Capture the cell that displays the provided text and extract its (x, y) central coordinate. 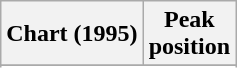
Peakposition (189, 34)
Chart (1995) (72, 34)
